Capture the cell that displays the provided text and extract its [x, y] central coordinate. 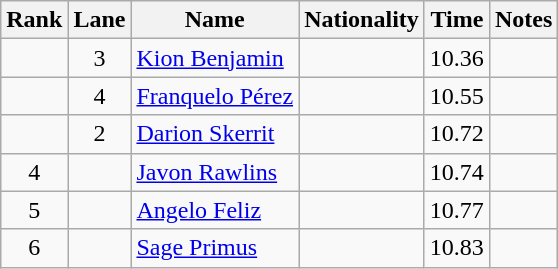
Kion Benjamin [215, 58]
10.55 [456, 96]
10.77 [456, 210]
10.74 [456, 172]
10.72 [456, 134]
Darion Skerrit [215, 134]
10.83 [456, 248]
Nationality [362, 20]
3 [100, 58]
Javon Rawlins [215, 172]
Lane [100, 20]
Franquelo Pérez [215, 96]
10.36 [456, 58]
Angelo Feliz [215, 210]
Notes [523, 20]
Name [215, 20]
6 [34, 248]
5 [34, 210]
Sage Primus [215, 248]
Rank [34, 20]
Time [456, 20]
2 [100, 134]
